Find where the given text appears and provide that cell's center as (X, Y) coordinate. 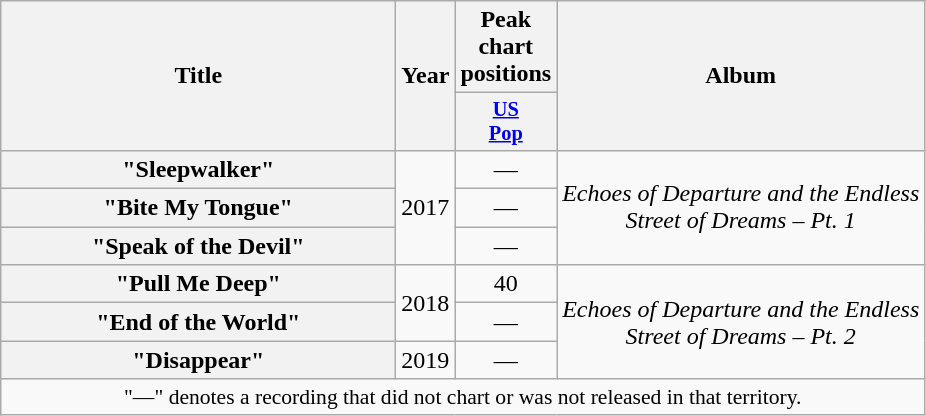
2018 (426, 303)
"Bite My Tongue" (198, 208)
Year (426, 76)
"—" denotes a recording that did not chart or was not released in that territory. (463, 397)
"Sleepwalker" (198, 169)
Echoes of Departure and the EndlessStreet of Dreams – Pt. 1 (741, 207)
40 (506, 284)
2019 (426, 360)
Peak chart positions (506, 47)
Echoes of Departure and the EndlessStreet of Dreams – Pt. 2 (741, 322)
Title (198, 76)
"Pull Me Deep" (198, 284)
USPop (506, 122)
"End of the World" (198, 322)
"Speak of the Devil" (198, 246)
Album (741, 76)
2017 (426, 207)
"Disappear" (198, 360)
